Capture the cell that displays the provided text and extract its (x, y) central coordinate. 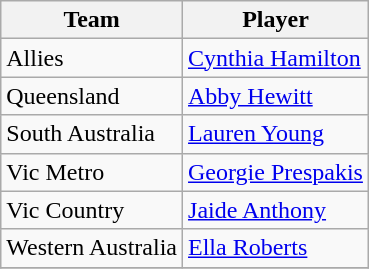
Abby Hewitt (276, 96)
Queensland (92, 96)
South Australia (92, 134)
Vic Country (92, 210)
Jaide Anthony (276, 210)
Allies (92, 58)
Cynthia Hamilton (276, 58)
Player (276, 20)
Western Australia (92, 248)
Vic Metro (92, 172)
Team (92, 20)
Lauren Young (276, 134)
Ella Roberts (276, 248)
Georgie Prespakis (276, 172)
